Detect which cell encompasses the target text, then output its (x, y) center coordinate. 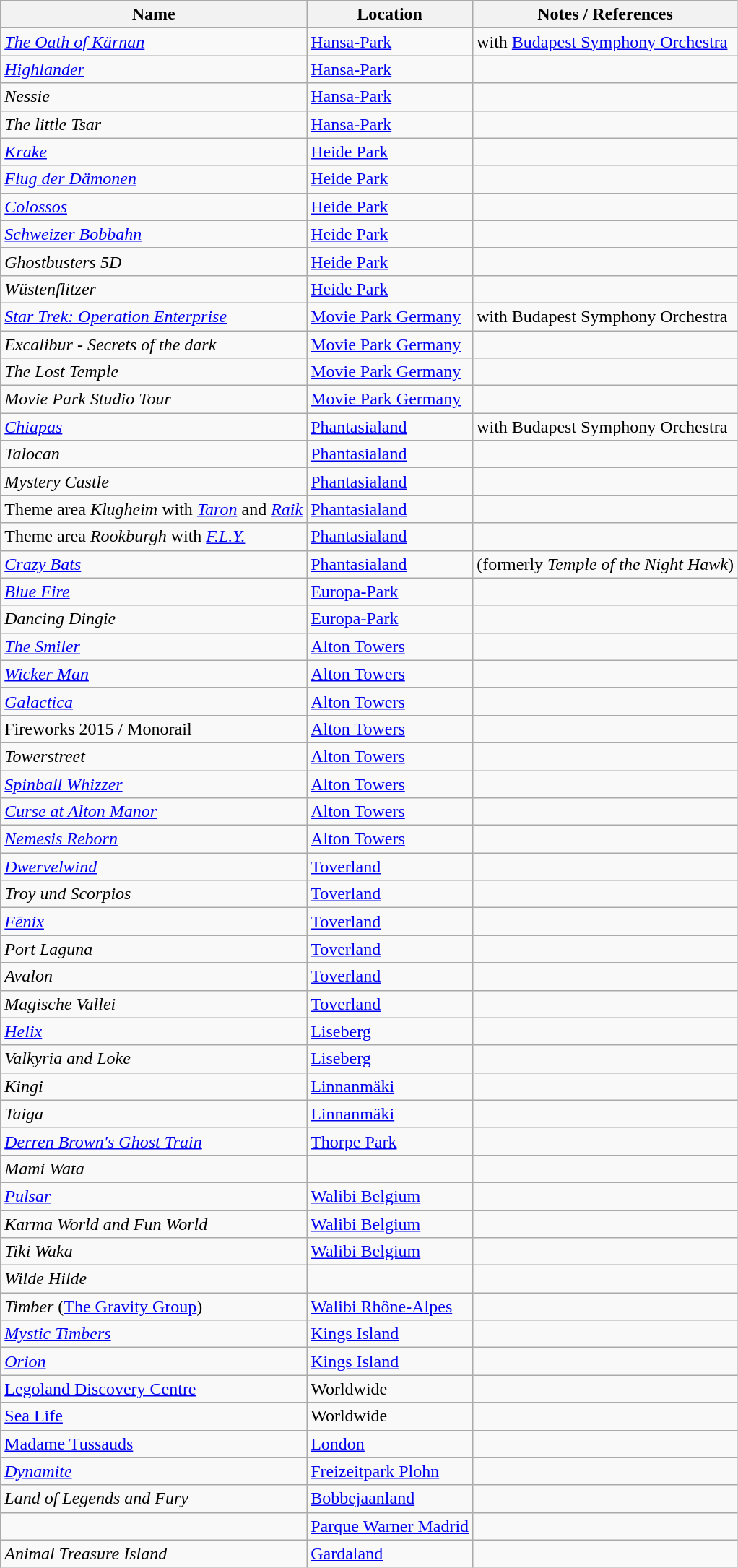
Colossos (154, 207)
Name (154, 14)
Animal Treasure Island (154, 1554)
Thorpe Park (390, 1141)
Pulsar (154, 1196)
Dancing Dingie (154, 619)
Star Trek: Operation Enterprise (154, 316)
Highlander (154, 69)
Nemesis Reborn (154, 839)
Schweizer Bobbahn (154, 234)
Walibi Rhône-Alpes (390, 1307)
Theme area Rookburgh with F.L.Y. (154, 537)
Madame Tussauds (154, 1444)
The little Tsar (154, 124)
Mami Wata (154, 1169)
Orion (154, 1361)
Parque Warner Madrid (390, 1526)
Galactica (154, 701)
Spinball Whizzer (154, 784)
London (390, 1444)
Chiapas (154, 427)
Curse at Alton Manor (154, 812)
Avalon (154, 976)
The Oath of Kärnan (154, 42)
Freizeitpark Plohn (390, 1471)
Bobbejaanland (390, 1499)
Timber (The Gravity Group) (154, 1307)
Movie Park Studio Tour (154, 399)
Excalibur - Secrets of the dark (154, 345)
Legoland Discovery Centre (154, 1389)
Towerstreet (154, 756)
Taiga (154, 1114)
Gardaland (390, 1554)
(formerly Temple of the Night Hawk) (605, 564)
Valkyria and Loke (154, 1059)
Wüstenflitzer (154, 289)
Wilde Hilde (154, 1279)
Fēnix (154, 922)
Mystery Castle (154, 482)
Karma World and Fun World (154, 1224)
Tiki Waka (154, 1252)
Fireworks 2015 / Monorail (154, 729)
Land of Legends and Fury (154, 1499)
Wicker Man (154, 674)
Crazy Bats (154, 564)
Flug der Dämonen (154, 179)
Sea Life (154, 1416)
Blue Fire (154, 592)
Kingi (154, 1086)
Magische Vallei (154, 1004)
The Lost Temple (154, 372)
Helix (154, 1031)
The Smiler (154, 646)
Dynamite (154, 1471)
Location (390, 14)
Dwervelwind (154, 867)
Krake (154, 152)
Port Laguna (154, 949)
Derren Brown's Ghost Train (154, 1141)
Theme area Klugheim with Taron and Raik (154, 509)
Talocan (154, 454)
Ghostbusters 5D (154, 261)
Troy und Scorpios (154, 894)
Notes / References (605, 14)
Nessie (154, 97)
Mystic Timbers (154, 1334)
